Pinpoint the cell where the given text exists, returning its (X, Y) midpoint coordinate. 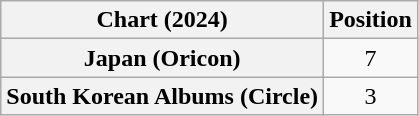
7 (371, 58)
Position (371, 20)
South Korean Albums (Circle) (162, 96)
3 (371, 96)
Japan (Oricon) (162, 58)
Chart (2024) (162, 20)
